Locate the cell with the specified text and output its (X, Y) center coordinate. 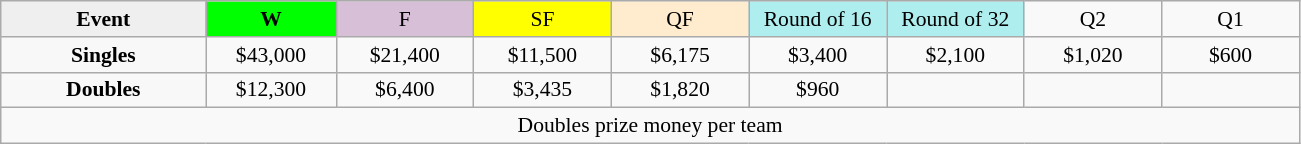
$43,000 (271, 55)
$960 (818, 90)
QF (680, 19)
$3,400 (818, 55)
F (405, 19)
W (271, 19)
$12,300 (271, 90)
Singles (104, 55)
Doubles prize money per team (650, 126)
Event (104, 19)
$21,400 (405, 55)
Round of 16 (818, 19)
$1,020 (1093, 55)
Round of 32 (955, 19)
Q2 (1093, 19)
Doubles (104, 90)
$6,400 (405, 90)
$6,175 (680, 55)
$3,435 (543, 90)
$2,100 (955, 55)
$600 (1231, 55)
$1,820 (680, 90)
SF (543, 19)
$11,500 (543, 55)
Q1 (1231, 19)
